Find where the given text appears and provide that cell's center as (x, y) coordinate. 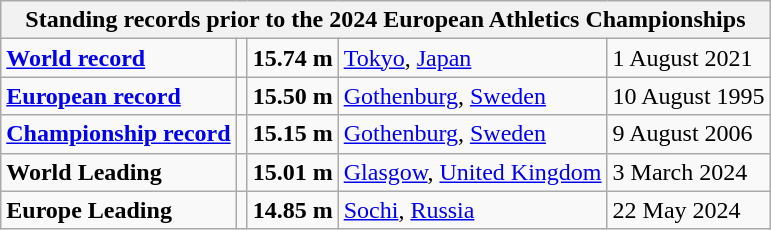
15.15 m (292, 134)
World Leading (118, 172)
Europe Leading (118, 210)
15.01 m (292, 172)
Tokyo, Japan (472, 58)
9 August 2006 (688, 134)
Championship record (118, 134)
15.74 m (292, 58)
15.50 m (292, 96)
14.85 m (292, 210)
World record (118, 58)
European record (118, 96)
Glasgow, United Kingdom (472, 172)
Standing records prior to the 2024 European Athletics Championships (386, 20)
Sochi, Russia (472, 210)
22 May 2024 (688, 210)
1 August 2021 (688, 58)
10 August 1995 (688, 96)
3 March 2024 (688, 172)
